Extract the (X, Y) coordinate from the center of the cell holding the provided text.  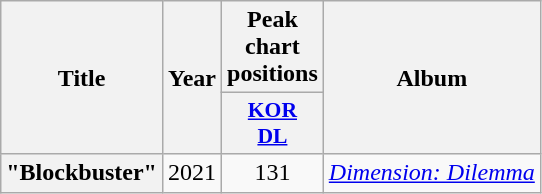
Album (432, 78)
2021 (192, 173)
"Blockbuster" (82, 173)
Year (192, 78)
Peak chart positions (273, 47)
KORDL (273, 124)
Title (82, 78)
131 (273, 173)
Dimension: Dilemma (432, 173)
